For the text-containing cell, return its midpoint in [X, Y] coordinate format. 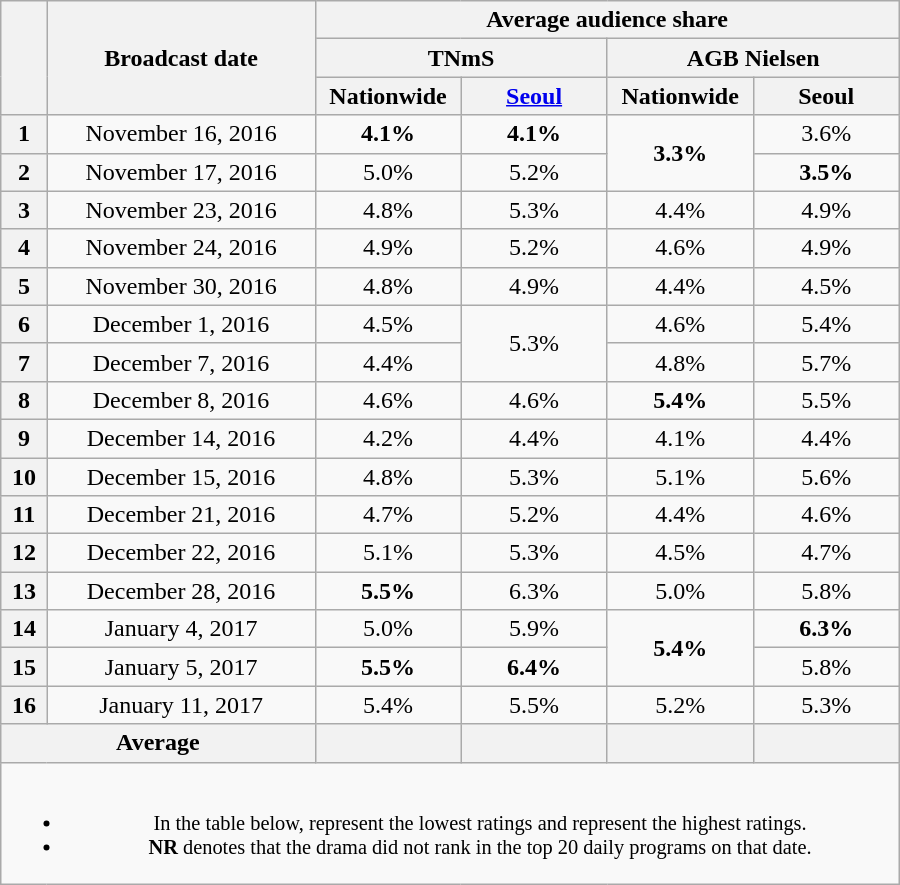
January 4, 2017 [181, 629]
9 [24, 438]
November 30, 2016 [181, 286]
November 24, 2016 [181, 248]
December 22, 2016 [181, 553]
15 [24, 667]
1 [24, 134]
3 [24, 210]
November 16, 2016 [181, 134]
5.9% [534, 629]
12 [24, 553]
16 [24, 705]
TNmS [461, 58]
December 7, 2016 [181, 362]
3.3% [680, 153]
Average [158, 743]
8 [24, 400]
14 [24, 629]
AGB Nielsen [753, 58]
November 17, 2016 [181, 172]
6 [24, 324]
December 8, 2016 [181, 400]
December 21, 2016 [181, 515]
December 28, 2016 [181, 591]
December 14, 2016 [181, 438]
13 [24, 591]
4.2% [388, 438]
Broadcast date [181, 58]
3.6% [826, 134]
6.4% [534, 667]
December 15, 2016 [181, 477]
7 [24, 362]
Average audience share [607, 20]
5.7% [826, 362]
4 [24, 248]
3.5% [826, 172]
December 1, 2016 [181, 324]
11 [24, 515]
5 [24, 286]
5.6% [826, 477]
10 [24, 477]
January 5, 2017 [181, 667]
November 23, 2016 [181, 210]
January 11, 2017 [181, 705]
2 [24, 172]
